Detect which cell encompasses the target text, then output its [X, Y] center coordinate. 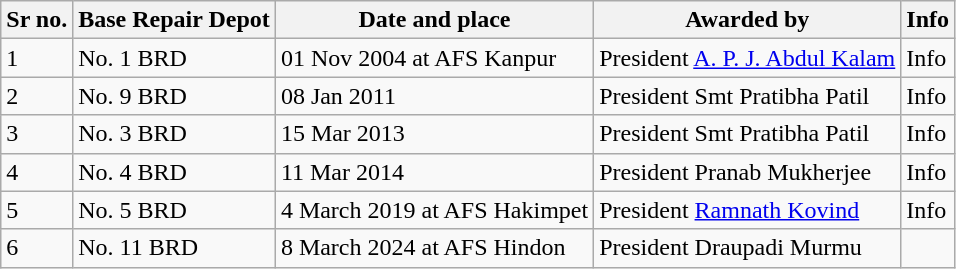
6 [37, 248]
4 [37, 172]
Awarded by [748, 20]
Base Repair Depot [174, 20]
Date and place [434, 20]
President Draupadi Murmu [748, 248]
No. 3 BRD [174, 134]
2 [37, 96]
President A. P. J. Abdul Kalam [748, 58]
11 Mar 2014 [434, 172]
3 [37, 134]
President Ramnath Kovind [748, 210]
5 [37, 210]
No. 11 BRD [174, 248]
No. 1 BRD [174, 58]
No. 4 BRD [174, 172]
Sr no. [37, 20]
8 March 2024 at AFS Hindon [434, 248]
4 March 2019 at AFS Hakimpet [434, 210]
15 Mar 2013 [434, 134]
01 Nov 2004 at AFS Kanpur [434, 58]
No. 5 BRD [174, 210]
No. 9 BRD [174, 96]
08 Jan 2011 [434, 96]
President Pranab Mukherjee [748, 172]
1 [37, 58]
